Find where the given text appears and provide that cell's center as (x, y) coordinate. 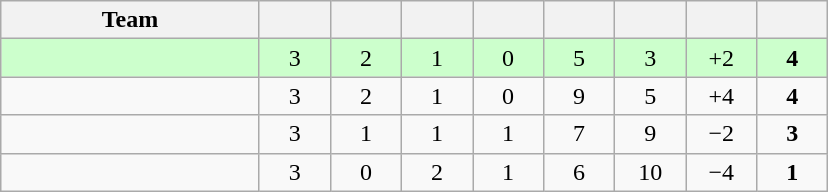
−2 (722, 134)
+2 (722, 58)
7 (580, 134)
Team (130, 20)
−4 (722, 172)
+4 (722, 96)
10 (650, 172)
6 (580, 172)
